From the cell containing the given text, extract its center point as [X, Y] coordinate. 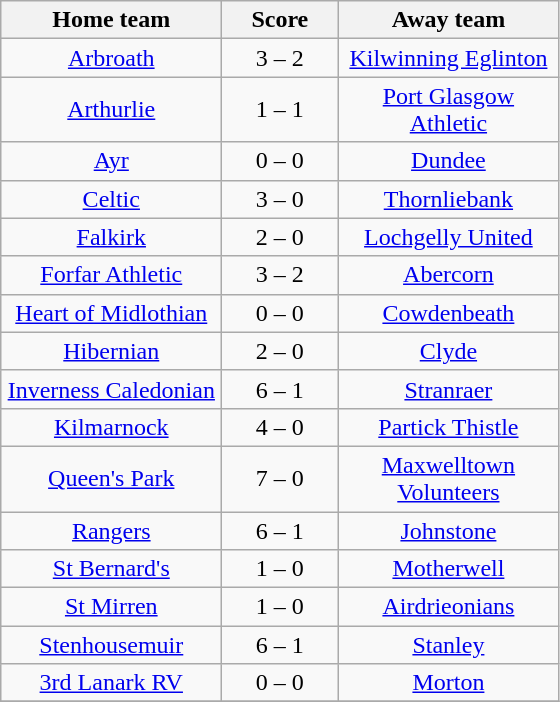
Score [280, 20]
Heart of Midlothian [112, 313]
Johnstone [448, 531]
Celtic [112, 199]
1 – 1 [280, 110]
Home team [112, 20]
Airdrieonians [448, 607]
3 – 0 [280, 199]
St Bernard's [112, 569]
Abercorn [448, 275]
Away team [448, 20]
Forfar Athletic [112, 275]
Arthurlie [112, 110]
Stanley [448, 645]
Hibernian [112, 351]
Arbroath [112, 58]
Falkirk [112, 237]
Lochgelly United [448, 237]
4 – 0 [280, 427]
Ayr [112, 161]
3rd Lanark RV [112, 683]
St Mirren [112, 607]
Thornliebank [448, 199]
Clyde [448, 351]
Motherwell [448, 569]
Dundee [448, 161]
Morton [448, 683]
Partick Thistle [448, 427]
Cowdenbeath [448, 313]
Stenhousemuir [112, 645]
Rangers [112, 531]
Queen's Park [112, 478]
Maxwelltown Volunteers [448, 478]
Kilwinning Eglinton [448, 58]
7 – 0 [280, 478]
Kilmarnock [112, 427]
Stranraer [448, 389]
Inverness Caledonian [112, 389]
Port Glasgow Athletic [448, 110]
